Scan for the cell matching the given text and deliver its [X, Y] coordinate at center. 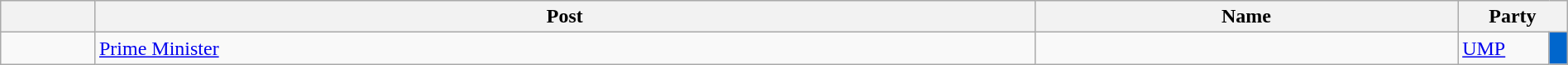
UMP [1503, 48]
Name [1246, 17]
Party [1513, 17]
Prime Minister [564, 48]
Post [564, 17]
